Capture the cell that displays the provided text and extract its [x, y] central coordinate. 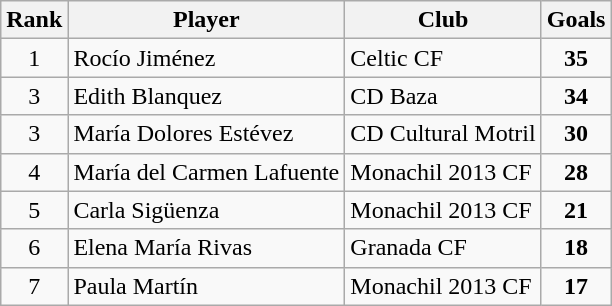
Rocío Jiménez [206, 58]
6 [34, 248]
7 [34, 286]
Goals [576, 20]
Rank [34, 20]
4 [34, 172]
Carla Sigüenza [206, 210]
5 [34, 210]
Paula Martín [206, 286]
Player [206, 20]
21 [576, 210]
18 [576, 248]
Club [443, 20]
CD Baza [443, 96]
Granada CF [443, 248]
35 [576, 58]
CD Cultural Motril [443, 134]
17 [576, 286]
30 [576, 134]
Edith Blanquez [206, 96]
34 [576, 96]
28 [576, 172]
Celtic CF [443, 58]
1 [34, 58]
María Dolores Estévez [206, 134]
Elena María Rivas [206, 248]
María del Carmen Lafuente [206, 172]
